Return (X, Y) of the center of cell containing provided text 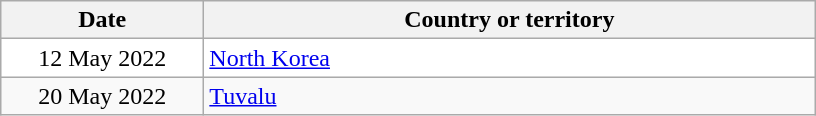
20 May 2022 (102, 96)
Country or territory (510, 20)
North Korea (510, 58)
12 May 2022 (102, 58)
Date (102, 20)
Tuvalu (510, 96)
